Find where the given text appears and provide that cell's center as (X, Y) coordinate. 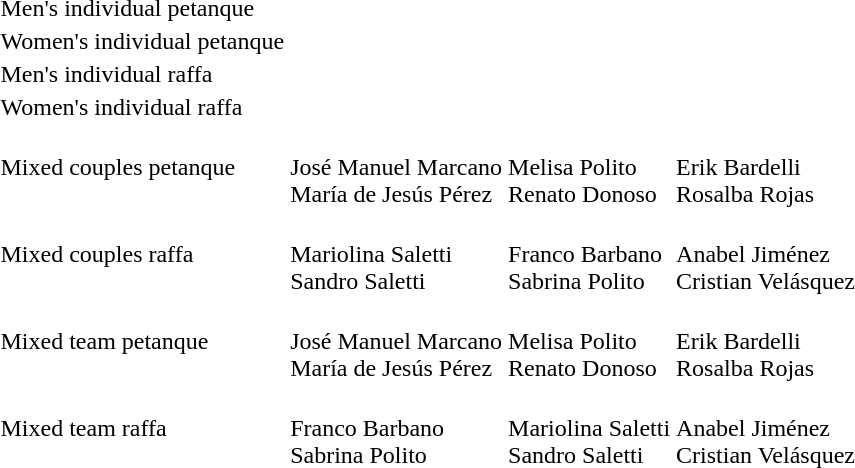
Franco BarbanoSabrina Polito (590, 254)
Mariolina SalettiSandro Saletti (396, 254)
